Output the (X, Y) coordinate of the center of the cell containing the given text.  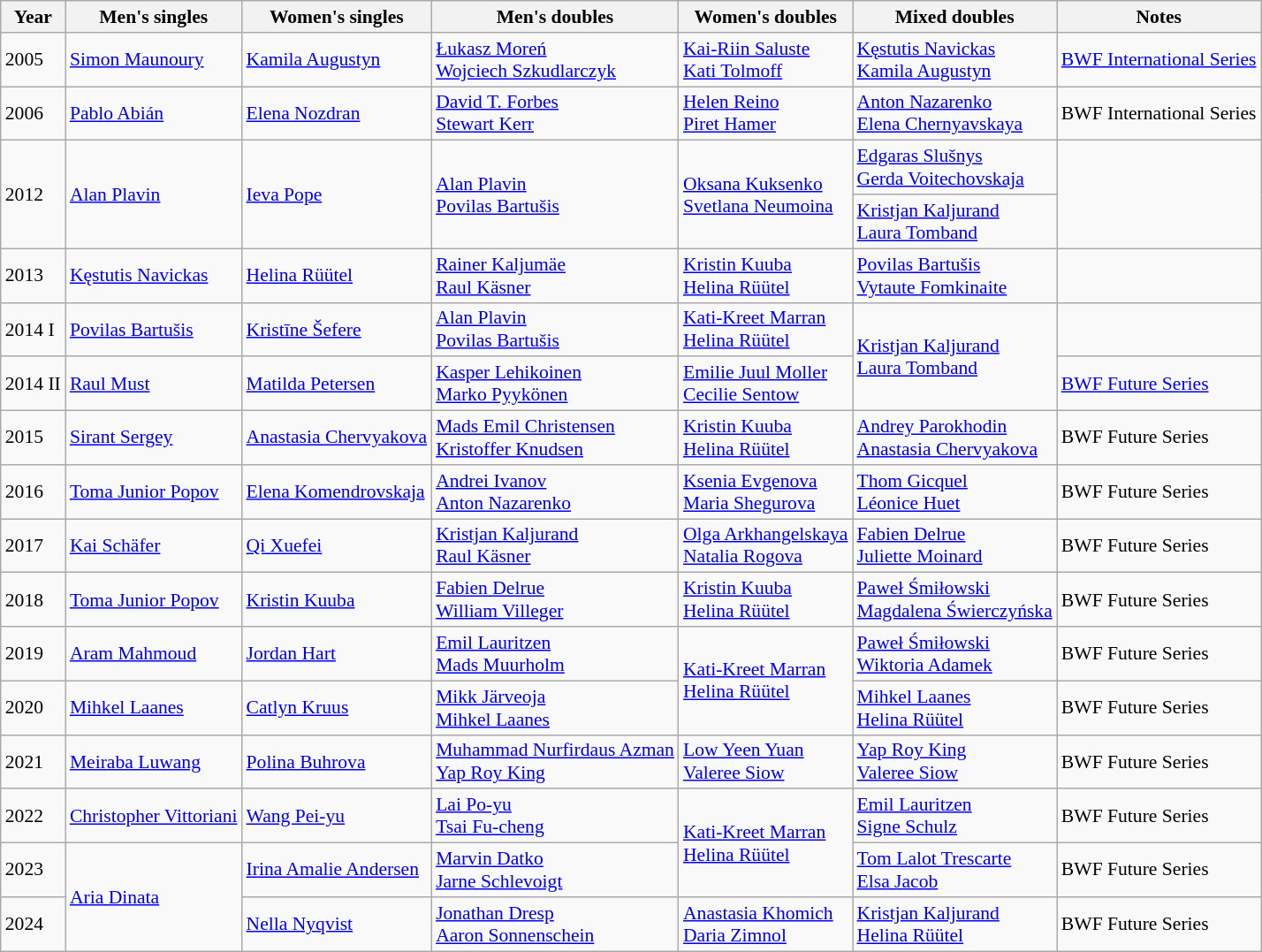
2021 (34, 762)
Paweł Śmiłowski Magdalena Świerczyńska (954, 599)
Lai Po-yu Tsai Fu-cheng (555, 817)
Wang Pei-yu (338, 817)
Edgaras Slušnys Gerda Voitechovskaja (954, 168)
Fabien Delrue Juliette Moinard (954, 546)
Men's singles (154, 17)
Sirant Sergey (154, 438)
2019 (34, 654)
Olga Arkhangelskaya Natalia Rogova (765, 546)
Paweł Śmiłowski Wiktoria Adamek (954, 654)
Polina Buhrova (338, 762)
Elena Komendrovskaja (338, 491)
Mads Emil Christensen Kristoffer Knudsen (555, 438)
Tom Lalot Trescarte Elsa Jacob (954, 870)
2014 II (34, 384)
Mihkel Laanes (154, 707)
Kristjan Kaljurand Helina Rüütel (954, 925)
Matilda Petersen (338, 384)
Qi Xuefei (338, 546)
Kęstutis Navickas (154, 276)
Mihkel Laanes Helina Rüütel (954, 707)
Yap Roy King Valeree Siow (954, 762)
Thom Gicquel Léonice Huet (954, 491)
Elena Nozdran (338, 113)
Kristin Kuuba (338, 599)
Kamila Augustyn (338, 60)
Irina Amalie Andersen (338, 870)
2024 (34, 925)
Aria Dinata (154, 897)
Meiraba Luwang (154, 762)
Anastasia Chervyakova (338, 438)
Povilas Bartušis Vytaute Fomkinaite (954, 276)
Raul Must (154, 384)
Marvin Datko Jarne Schlevoigt (555, 870)
Kęstutis Navickas Kamila Augustyn (954, 60)
Christopher Vittoriani (154, 817)
Fabien Delrue William Villeger (555, 599)
Anastasia Khomich Daria Zimnol (765, 925)
2015 (34, 438)
2006 (34, 113)
2016 (34, 491)
Andrey Parokhodin Anastasia Chervyakova (954, 438)
2017 (34, 546)
Helina Rüütel (338, 276)
Emil Lauritzen Signe Schulz (954, 817)
2005 (34, 60)
Notes (1159, 17)
Anton Nazarenko Elena Chernyavskaya (954, 113)
Men's doubles (555, 17)
Andrei Ivanov Anton Nazarenko (555, 491)
Helen Reino Piret Hamer (765, 113)
Kristīne Šefere (338, 329)
Rainer Kaljumäe Raul Käsner (555, 276)
Kai Schäfer (154, 546)
Pablo Abián (154, 113)
Emilie Juul Moller Cecilie Sentow (765, 384)
Year (34, 17)
Muhammad Nurfirdaus Azman Yap Roy King (555, 762)
Kai-Riin Saluste Kati Tolmoff (765, 60)
Mixed doubles (954, 17)
2018 (34, 599)
Mikk Järveoja Mihkel Laanes (555, 707)
Kasper Lehikoinen Marko Pyykönen (555, 384)
Povilas Bartušis (154, 329)
Ieva Pope (338, 194)
2014 I (34, 329)
Jonathan Dresp Aaron Sonnenschein (555, 925)
2020 (34, 707)
Nella Nyqvist (338, 925)
Kristjan Kaljurand Raul Käsner (555, 546)
Simon Maunoury (154, 60)
Aram Mahmoud (154, 654)
Women's singles (338, 17)
2023 (34, 870)
Ksenia Evgenova Maria Shegurova (765, 491)
Catlyn Kruus (338, 707)
Alan Plavin (154, 194)
Jordan Hart (338, 654)
Oksana Kuksenko Svetlana Neumoina (765, 194)
David T. Forbes Stewart Kerr (555, 113)
Women's doubles (765, 17)
Low Yeen Yuan Valeree Siow (765, 762)
Łukasz Moreń Wojciech Szkudlarczyk (555, 60)
Emil Lauritzen Mads Muurholm (555, 654)
2013 (34, 276)
2012 (34, 194)
2022 (34, 817)
